From the cell containing the given text, extract its center point as [x, y] coordinate. 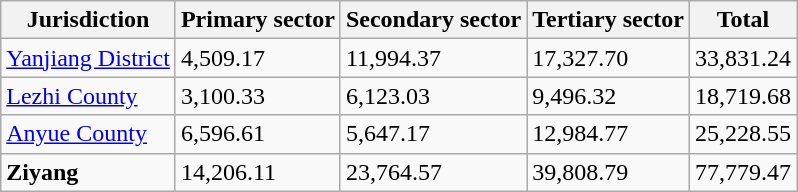
39,808.79 [608, 172]
18,719.68 [742, 96]
12,984.77 [608, 134]
25,228.55 [742, 134]
33,831.24 [742, 58]
77,779.47 [742, 172]
Primary sector [258, 20]
17,327.70 [608, 58]
Secondary sector [433, 20]
Anyue County [88, 134]
9,496.32 [608, 96]
5,647.17 [433, 134]
Ziyang [88, 172]
4,509.17 [258, 58]
6,123.03 [433, 96]
Jurisdiction [88, 20]
14,206.11 [258, 172]
Total [742, 20]
11,994.37 [433, 58]
Yanjiang District [88, 58]
Lezhi County [88, 96]
Tertiary sector [608, 20]
3,100.33 [258, 96]
6,596.61 [258, 134]
23,764.57 [433, 172]
